Return the [x, y] coordinate for the center point of the cell that contains the specified text.  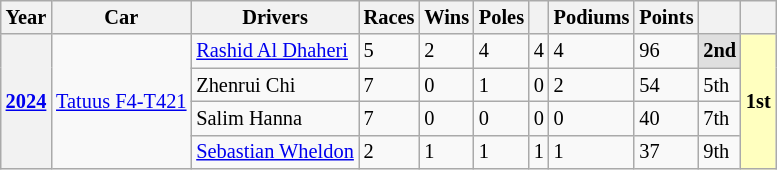
Car [121, 17]
Podiums [592, 17]
Year [26, 17]
Races [390, 17]
Wins [446, 17]
Salim Hanna [274, 118]
Drivers [274, 17]
2nd [720, 51]
Rashid Al Dhaheri [274, 51]
2024 [26, 102]
37 [666, 152]
Tatuus F4-T421 [121, 102]
Points [666, 17]
9th [720, 152]
1st [758, 102]
96 [666, 51]
5 [390, 51]
54 [666, 85]
Sebastian Wheldon [274, 152]
7th [720, 118]
Poles [502, 17]
Zhenrui Chi [274, 85]
40 [666, 118]
5th [720, 85]
